Pinpoint the cell where the given text exists, returning its (X, Y) midpoint coordinate. 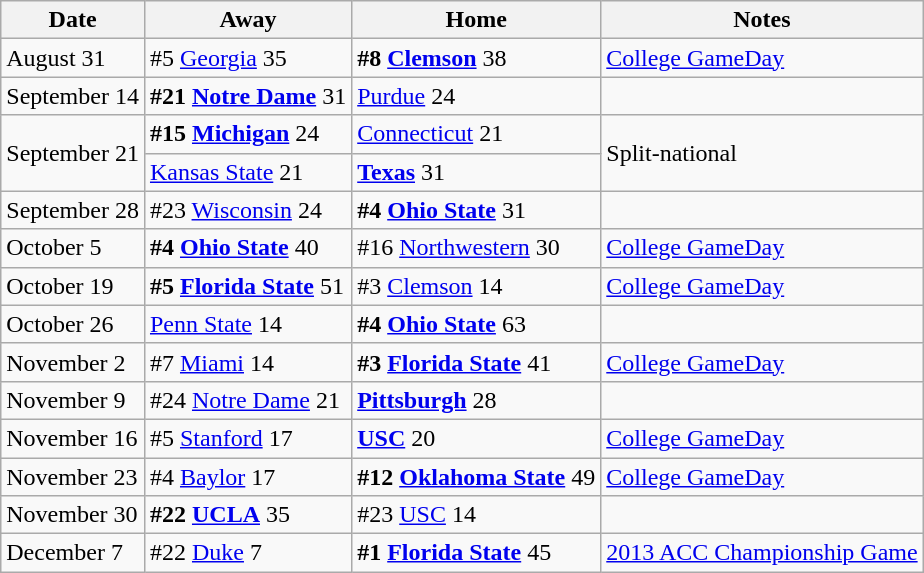
#5 Stanford 17 (248, 438)
November 9 (73, 400)
Penn State 14 (248, 324)
#4 Ohio State 40 (248, 248)
#3 Florida State 41 (476, 362)
#5 Florida State 51 (248, 286)
November 2 (73, 362)
October 19 (73, 286)
December 7 (73, 553)
#21 Notre Dame 31 (248, 96)
October 26 (73, 324)
#4 Baylor 17 (248, 477)
#23 Wisconsin 24 (248, 210)
#1 Florida State 45 (476, 553)
Texas 31 (476, 172)
August 31 (73, 58)
Notes (762, 20)
#23 USC 14 (476, 515)
#4 Ohio State 31 (476, 210)
November 16 (73, 438)
Pittsburgh 28 (476, 400)
#24 Notre Dame 21 (248, 400)
#4 Ohio State 63 (476, 324)
September 21 (73, 153)
Connecticut 21 (476, 134)
November 23 (73, 477)
Date (73, 20)
#22 UCLA 35 (248, 515)
Home (476, 20)
USC 20 (476, 438)
#5 Georgia 35 (248, 58)
#8 Clemson 38 (476, 58)
#7 Miami 14 (248, 362)
November 30 (73, 515)
#15 Michigan 24 (248, 134)
September 14 (73, 96)
#16 Northwestern 30 (476, 248)
Away (248, 20)
#12 Oklahoma State 49 (476, 477)
2013 ACC Championship Game (762, 553)
Split-national (762, 153)
Kansas State 21 (248, 172)
#3 Clemson 14 (476, 286)
October 5 (73, 248)
September 28 (73, 210)
Purdue 24 (476, 96)
#22 Duke 7 (248, 553)
